Detect which cell encompasses the target text, then output its (x, y) center coordinate. 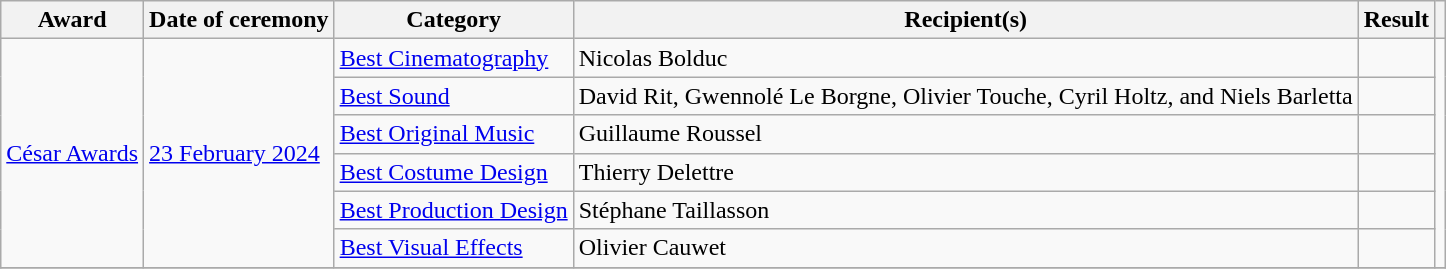
Olivier Cauwet (966, 248)
César Awards (72, 153)
Category (454, 20)
Thierry Delettre (966, 172)
Stéphane Taillasson (966, 210)
Best Sound (454, 96)
Best Original Music (454, 134)
Nicolas Bolduc (966, 58)
23 February 2024 (240, 153)
Best Costume Design (454, 172)
Result (1396, 20)
Best Production Design (454, 210)
Award (72, 20)
Date of ceremony (240, 20)
Recipient(s) (966, 20)
Best Cinematography (454, 58)
David Rit, Gwennolé Le Borgne, Olivier Touche, Cyril Holtz, and Niels Barletta (966, 96)
Best Visual Effects (454, 248)
Guillaume Roussel (966, 134)
